From the cell containing the given text, extract its center point as (X, Y) coordinate. 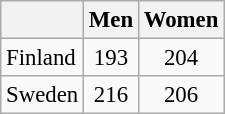
Sweden (42, 95)
216 (110, 95)
Finland (42, 58)
193 (110, 58)
206 (180, 95)
204 (180, 58)
Men (110, 20)
Women (180, 20)
